Return the (X, Y) coordinate for the center point of the cell that contains the specified text.  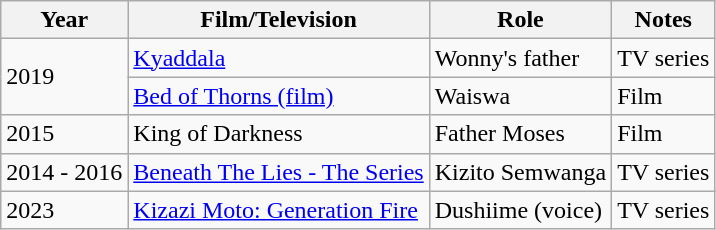
Notes (664, 20)
Role (520, 20)
Wonny's father (520, 58)
2015 (64, 134)
Film/Television (278, 20)
Dushiime (voice) (520, 210)
Kizito Semwanga (520, 172)
King of Darkness (278, 134)
Father Moses (520, 134)
Waiswa (520, 96)
2019 (64, 77)
2014 - 2016 (64, 172)
Kyaddala (278, 58)
Beneath The Lies - The Series (278, 172)
Year (64, 20)
Bed of Thorns (film) (278, 96)
Kizazi Moto: Generation Fire (278, 210)
2023 (64, 210)
